Output the (X, Y) coordinate of the center of the cell containing the given text.  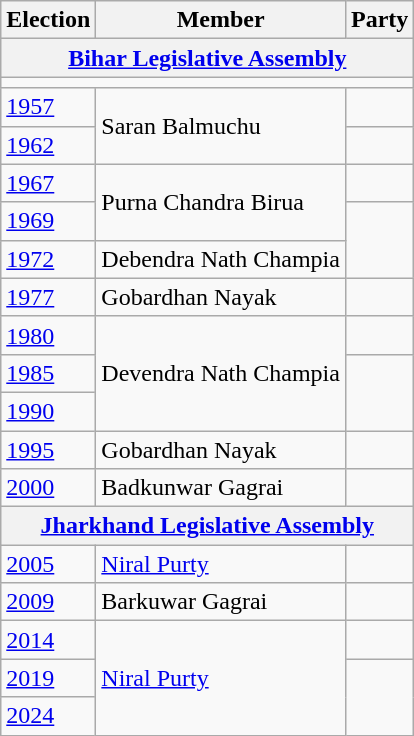
2014 (48, 640)
1995 (48, 449)
Badkunwar Gagrai (221, 488)
1977 (48, 297)
2009 (48, 602)
1972 (48, 259)
2005 (48, 564)
Bihar Legislative Assembly (208, 58)
Party (379, 20)
1980 (48, 335)
2024 (48, 716)
1990 (48, 411)
1957 (48, 107)
Member (221, 20)
2019 (48, 678)
Debendra Nath Champia (221, 259)
Devendra Nath Champia (221, 373)
Election (48, 20)
Jharkhand Legislative Assembly (208, 526)
2000 (48, 488)
1967 (48, 183)
Purna Chandra Birua (221, 202)
Saran Balmuchu (221, 126)
Barkuwar Gagrai (221, 602)
1985 (48, 373)
1969 (48, 221)
1962 (48, 145)
